For the text-containing cell, return its midpoint in (x, y) coordinate format. 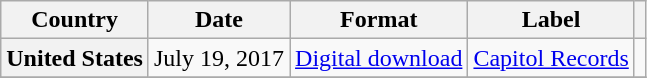
July 19, 2017 (218, 58)
Country (75, 20)
United States (75, 58)
Capitol Records (551, 58)
Label (551, 20)
Format (379, 20)
Date (218, 20)
Digital download (379, 58)
